Return (X, Y) of the center of cell containing provided text 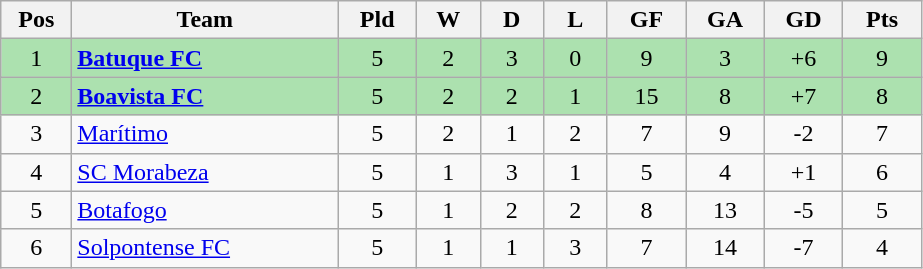
-2 (804, 134)
Pts (882, 20)
SC Morabeza (205, 172)
W (448, 20)
15 (646, 96)
Botafogo (205, 210)
13 (726, 210)
Team (205, 20)
Solpontense FC (205, 248)
+1 (804, 172)
14 (726, 248)
L (576, 20)
Marítimo (205, 134)
D (512, 20)
Batuque FC (205, 58)
GD (804, 20)
+7 (804, 96)
GA (726, 20)
GF (646, 20)
Boavista FC (205, 96)
0 (576, 58)
Pld (378, 20)
-7 (804, 248)
Pos (36, 20)
-5 (804, 210)
+6 (804, 58)
